Extract the [x, y] coordinate from the center of the cell holding the provided text.  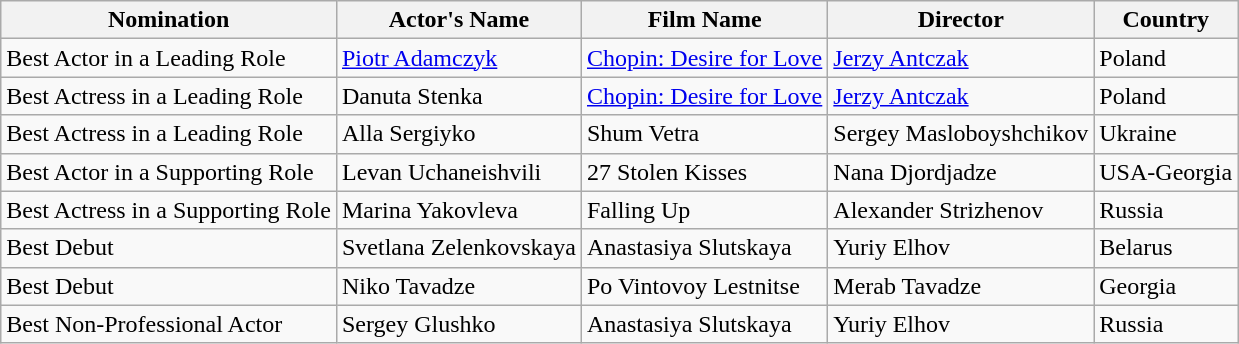
Sergey Masloboyshchikov [961, 134]
USA-Georgia [1166, 172]
Nomination [169, 20]
Nana Djordjadze [961, 172]
Alla Sergiyko [458, 134]
27 Stolen Kisses [704, 172]
Levan Uchaneishvili [458, 172]
Merab Tavadze [961, 286]
Falling Up [704, 210]
Belarus [1166, 248]
Ukraine [1166, 134]
Po Vintovoy Lestnitse [704, 286]
Marina Yakovleva [458, 210]
Best Non-Professional Actor [169, 324]
Niko Tavadze [458, 286]
Shum Vetra [704, 134]
Piotr Adamczyk [458, 58]
Best Actor in a Leading Role [169, 58]
Alexander Strizhenov [961, 210]
Danuta Stenka [458, 96]
Georgia [1166, 286]
Best Actress in a Supporting Role [169, 210]
Best Actor in a Supporting Role [169, 172]
Film Name [704, 20]
Director [961, 20]
Actor's Name [458, 20]
Svetlana Zelenkovskaya [458, 248]
Sergey Glushko [458, 324]
Country [1166, 20]
